Find where the given text appears and provide that cell's center as (x, y) coordinate. 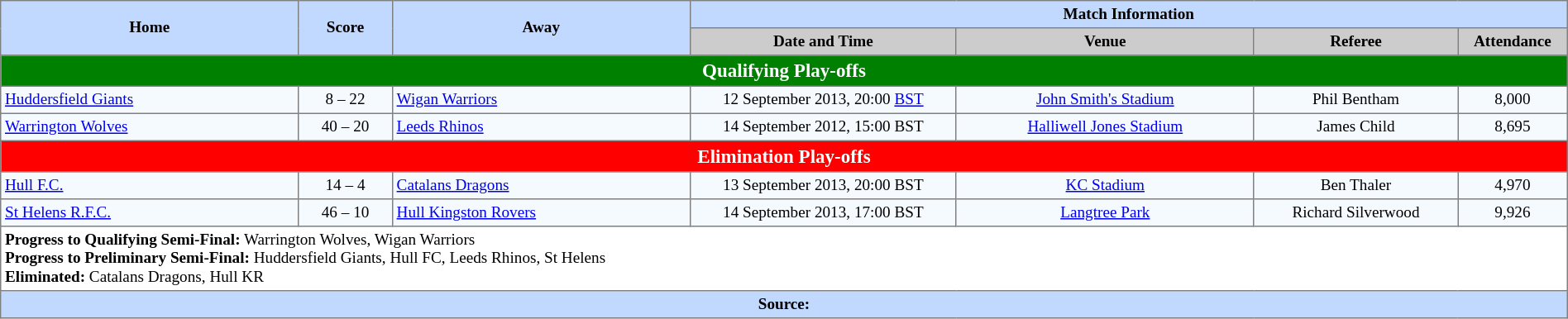
Warrington Wolves (150, 127)
James Child (1355, 127)
12 September 2013, 20:00 BST (823, 99)
8,695 (1513, 127)
Hull Kingston Rovers (541, 213)
Elimination Play-offs (784, 156)
Referee (1355, 41)
14 September 2012, 15:00 BST (823, 127)
13 September 2013, 20:00 BST (823, 185)
4,970 (1513, 185)
Huddersfield Giants (150, 99)
Leeds Rhinos (541, 127)
9,926 (1513, 213)
46 – 10 (346, 213)
Score (346, 28)
Langtree Park (1105, 213)
Hull F.C. (150, 185)
Away (541, 28)
Richard Silverwood (1355, 213)
Attendance (1513, 41)
14 September 2013, 17:00 BST (823, 213)
John Smith's Stadium (1105, 99)
Venue (1105, 41)
8 – 22 (346, 99)
Match Information (1128, 15)
Home (150, 28)
Phil Bentham (1355, 99)
Source: (784, 304)
Date and Time (823, 41)
40 – 20 (346, 127)
Wigan Warriors (541, 99)
8,000 (1513, 99)
Qualifying Play-offs (784, 71)
KC Stadium (1105, 185)
Ben Thaler (1355, 185)
St Helens R.F.C. (150, 213)
Halliwell Jones Stadium (1105, 127)
14 – 4 (346, 185)
Catalans Dragons (541, 185)
